Return [x, y] of the center of cell containing provided text 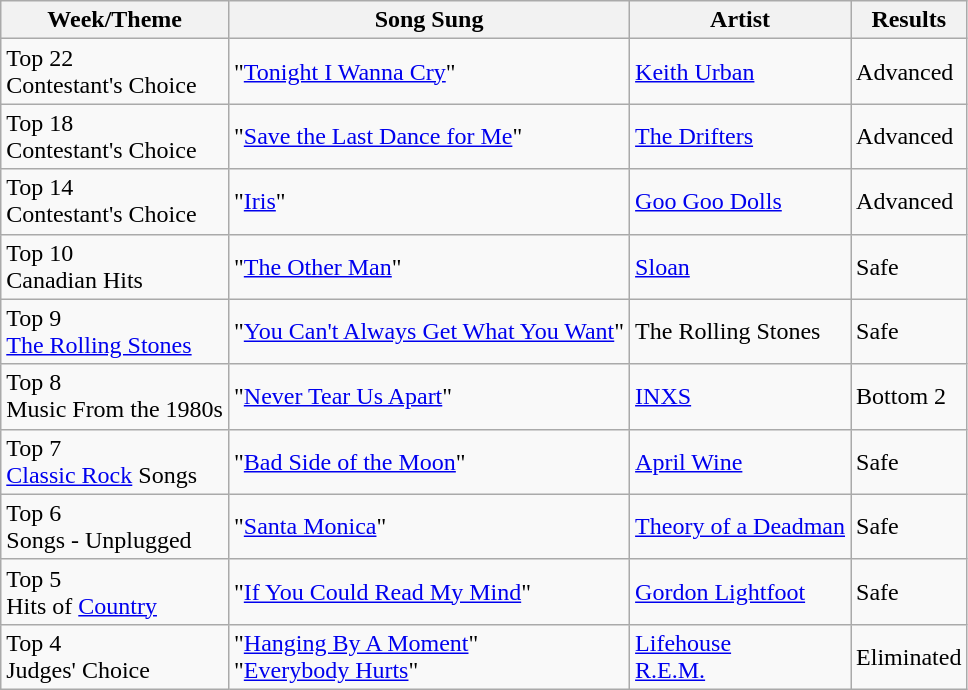
Eliminated [909, 656]
"If You Could Read My Mind" [428, 592]
"Hanging By A Moment""Everybody Hurts" [428, 656]
Gordon Lightfoot [740, 592]
Bottom 2 [909, 396]
"You Can't Always Get What You Want" [428, 332]
Keith Urban [740, 72]
Top 6Songs - Unplugged [115, 526]
Goo Goo Dolls [740, 202]
Top 18Contestant's Choice [115, 136]
"Bad Side of the Moon" [428, 462]
"Iris" [428, 202]
Theory of a Deadman [740, 526]
"Santa Monica" [428, 526]
Artist [740, 20]
Top 22Contestant's Choice [115, 72]
LifehouseR.E.M. [740, 656]
"Save the Last Dance for Me" [428, 136]
Top 14Contestant's Choice [115, 202]
Top 9The Rolling Stones [115, 332]
April Wine [740, 462]
Week/Theme [115, 20]
Top 4Judges' Choice [115, 656]
Top 10Canadian Hits [115, 266]
Results [909, 20]
Top 5Hits of Country [115, 592]
INXS [740, 396]
Song Sung [428, 20]
Top 7Classic Rock Songs [115, 462]
"Tonight I Wanna Cry" [428, 72]
"The Other Man" [428, 266]
The Rolling Stones [740, 332]
Sloan [740, 266]
Top 8Music From the 1980s [115, 396]
The Drifters [740, 136]
"Never Tear Us Apart" [428, 396]
